From the cell containing the given text, extract its center point as (x, y) coordinate. 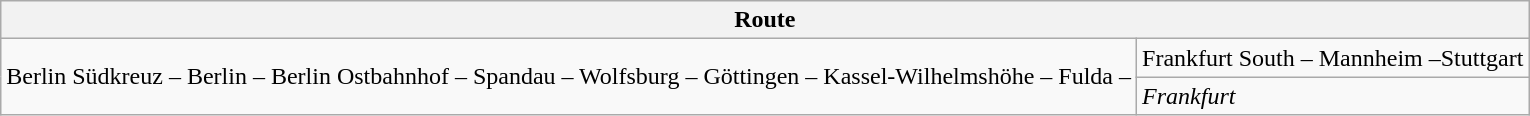
Berlin Südkreuz – Berlin – Berlin Ostbahnhof – Spandau – Wolfsburg – Göttingen – Kassel-Wilhelmshöhe – Fulda – (569, 77)
Route (765, 20)
Frankfurt South – Mannheim –Stuttgart (1333, 58)
Frankfurt (1333, 96)
